Find where the given text appears and provide that cell's center as (X, Y) coordinate. 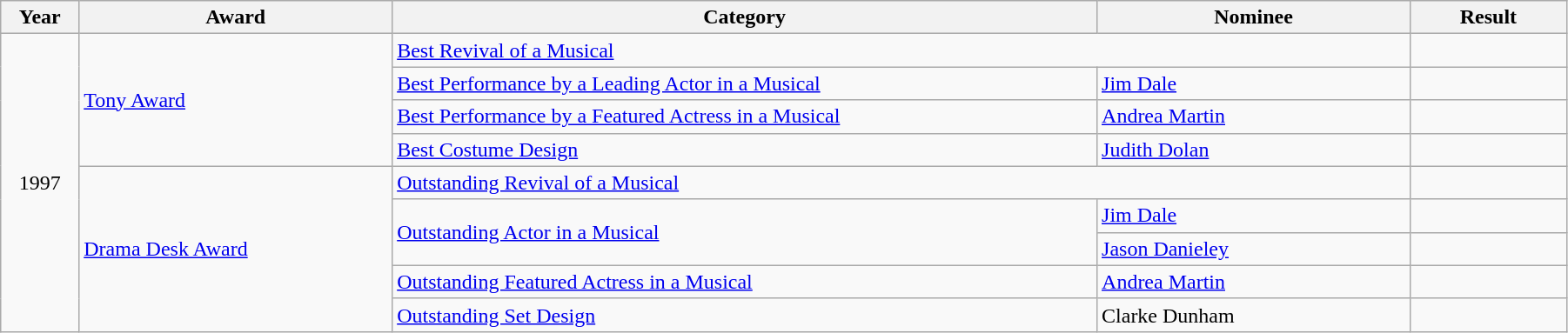
Result (1488, 17)
Best Revival of a Musical (901, 50)
Outstanding Revival of a Musical (901, 183)
Tony Award (236, 100)
Outstanding Actor in a Musical (745, 232)
Best Costume Design (745, 150)
Judith Dolan (1254, 150)
Award (236, 17)
Nominee (1254, 17)
Clarke Dunham (1254, 315)
Best Performance by a Leading Actor in a Musical (745, 83)
Outstanding Set Design (745, 315)
1997 (40, 183)
Category (745, 17)
Jason Danieley (1254, 249)
Outstanding Featured Actress in a Musical (745, 282)
Drama Desk Award (236, 249)
Year (40, 17)
Best Performance by a Featured Actress in a Musical (745, 117)
